From the cell containing the given text, extract its center point as (X, Y) coordinate. 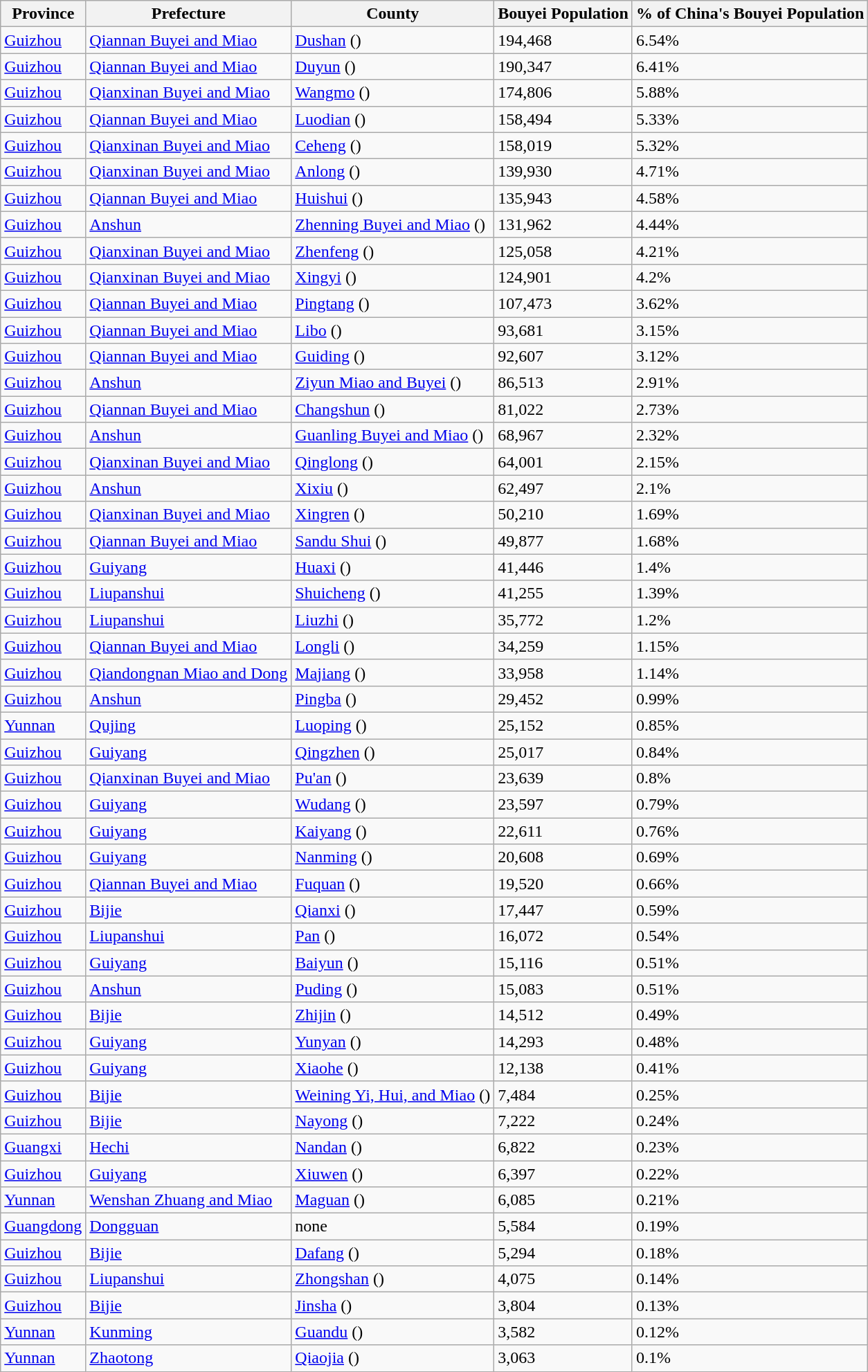
6,822 (563, 1147)
190,347 (563, 66)
Nanming () (393, 857)
5.32% (750, 145)
Maguan () (393, 1200)
Liuzhi () (393, 620)
Dushan () (393, 40)
0.18% (750, 1253)
Qiaojia () (393, 1358)
6,085 (563, 1200)
62,497 (563, 488)
7,222 (563, 1121)
15,116 (563, 963)
Fuquan () (393, 884)
3.15% (750, 330)
33,958 (563, 672)
Longli () (393, 646)
Anlong () (393, 172)
158,494 (563, 119)
Pan () (393, 936)
Guangdong (43, 1227)
23,639 (563, 778)
135,943 (563, 198)
14,293 (563, 1042)
34,259 (563, 646)
Zhenning Buyei and Miao () (393, 224)
0.79% (750, 805)
Xingren () (393, 515)
0.21% (750, 1200)
Libo () (393, 330)
Weining Yi, Hui, and Miao () (393, 1094)
Yunyan () (393, 1042)
0.48% (750, 1042)
2.32% (750, 436)
0.99% (750, 699)
0.22% (750, 1174)
Guanling Buyei and Miao () (393, 436)
1.4% (750, 567)
Shuicheng () (393, 594)
86,513 (563, 383)
Guiding () (393, 357)
Zhongshan () (393, 1279)
Nandan () (393, 1147)
6,397 (563, 1174)
Guangxi (43, 1147)
Bouyei Population (563, 14)
0.66% (750, 884)
Xingyi () (393, 277)
158,019 (563, 145)
0.12% (750, 1332)
92,607 (563, 357)
Qinglong () (393, 462)
81,022 (563, 409)
0.13% (750, 1306)
0.23% (750, 1147)
Changshun () (393, 409)
Kunming (188, 1332)
5.33% (750, 119)
17,447 (563, 910)
Province (43, 14)
15,083 (563, 989)
68,967 (563, 436)
50,210 (563, 515)
4.2% (750, 277)
Sandu Shui () (393, 541)
Guandu () (393, 1332)
14,512 (563, 1015)
3.12% (750, 357)
4.71% (750, 172)
0.54% (750, 936)
2.73% (750, 409)
0.69% (750, 857)
1.14% (750, 672)
1.68% (750, 541)
5,294 (563, 1253)
35,772 (563, 620)
12,138 (563, 1068)
1.39% (750, 594)
2.91% (750, 383)
1.2% (750, 620)
County (393, 14)
25,152 (563, 725)
3,582 (563, 1332)
107,473 (563, 303)
2.1% (750, 488)
Puding () (393, 989)
Pingtang () (393, 303)
0.14% (750, 1279)
3.62% (750, 303)
Xixiu () (393, 488)
Wenshan Zhuang and Miao (188, 1200)
Kaiyang () (393, 831)
Qingzhen () (393, 751)
Qianxi () (393, 910)
Luoping () (393, 725)
Dafang () (393, 1253)
6.41% (750, 66)
Duyun () (393, 66)
Xiaohe () (393, 1068)
5,584 (563, 1227)
0.41% (750, 1068)
41,446 (563, 567)
49,877 (563, 541)
0.25% (750, 1094)
23,597 (563, 805)
1.15% (750, 646)
Baiyun () (393, 963)
Pingba () (393, 699)
Pu'an () (393, 778)
1.69% (750, 515)
29,452 (563, 699)
Majiang () (393, 672)
22,611 (563, 831)
174,806 (563, 93)
Luodian () (393, 119)
Nayong () (393, 1121)
2.15% (750, 462)
Qiandongnan Miao and Dong (188, 672)
Jinsha () (393, 1306)
41,255 (563, 594)
Dongguan (188, 1227)
Wudang () (393, 805)
3,063 (563, 1358)
Huishui () (393, 198)
Zhaotong (188, 1358)
Ceheng () (393, 145)
125,058 (563, 251)
Huaxi () (393, 567)
% of China's Bouyei Population (750, 14)
5.88% (750, 93)
16,072 (563, 936)
19,520 (563, 884)
0.84% (750, 751)
Qujing (188, 725)
Wangmo () (393, 93)
131,962 (563, 224)
7,484 (563, 1094)
0.76% (750, 831)
0.24% (750, 1121)
Hechi (188, 1147)
64,001 (563, 462)
Ziyun Miao and Buyei () (393, 383)
4.44% (750, 224)
0.49% (750, 1015)
25,017 (563, 751)
4,075 (563, 1279)
4.21% (750, 251)
0.19% (750, 1227)
none (393, 1227)
0.85% (750, 725)
3,804 (563, 1306)
194,468 (563, 40)
4.58% (750, 198)
124,901 (563, 277)
Zhenfeng () (393, 251)
Xiuwen () (393, 1174)
0.1% (750, 1358)
6.54% (750, 40)
20,608 (563, 857)
93,681 (563, 330)
0.59% (750, 910)
139,930 (563, 172)
Zhijin () (393, 1015)
Prefecture (188, 14)
0.8% (750, 778)
